Scan for the cell matching the given text and deliver its [X, Y] coordinate at center. 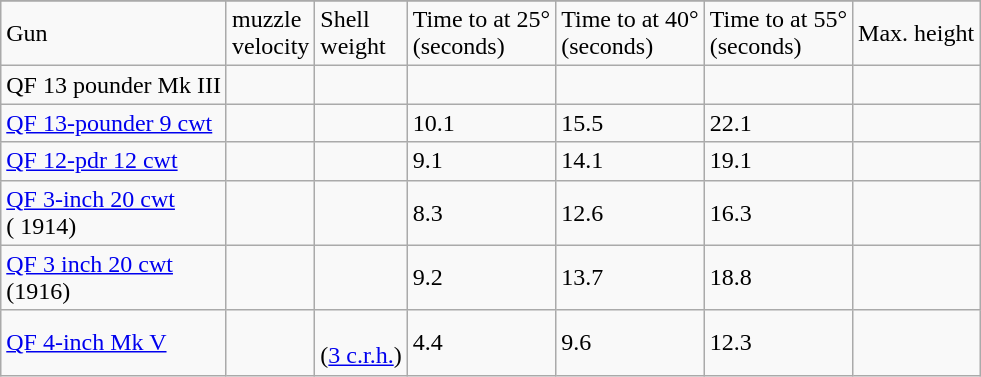
13.7 [630, 278]
9.2 [481, 278]
(3 c.r.h.) [361, 342]
22.1 [778, 123]
12.6 [630, 212]
Time to at 25° (seconds) [481, 34]
QF 13 pounder Mk III [114, 85]
QF 3-inch 20 cwt( 1914) [114, 212]
4.4 [481, 342]
15.5 [630, 123]
16.3 [778, 212]
19.1 [778, 161]
QF 13-pounder 9 cwt [114, 123]
QF 3 inch 20 cwt (1916) [114, 278]
9.6 [630, 342]
QF 12-pdr 12 cwt [114, 161]
Gun [114, 34]
10.1 [481, 123]
9.1 [481, 161]
Time to at 40° (seconds) [630, 34]
12.3 [778, 342]
muzzlevelocity [270, 34]
Time to at 55° (seconds) [778, 34]
14.1 [630, 161]
Max. height [916, 34]
8.3 [481, 212]
18.8 [778, 278]
QF 4-inch Mk V [114, 342]
Shellweight [361, 34]
